Extract the [x, y] coordinate from the center of the cell holding the provided text.  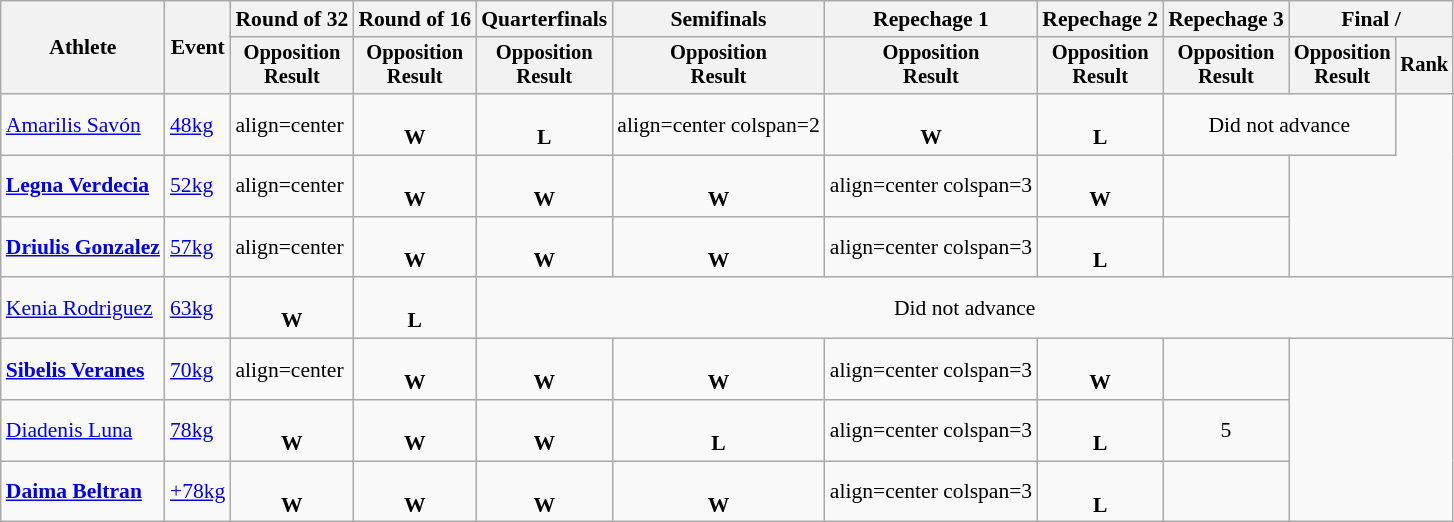
Diadenis Luna [83, 430]
Quarterfinals [544, 19]
63kg [198, 308]
57kg [198, 248]
78kg [198, 430]
Final / [1371, 19]
Semifinals [718, 19]
+78kg [198, 492]
Kenia Rodriguez [83, 308]
Driulis Gonzalez [83, 248]
align=center colspan=2 [718, 124]
Legna Verdecia [83, 186]
52kg [198, 186]
70kg [198, 370]
Repechage 3 [1226, 19]
Amarilis Savón [83, 124]
Repechage 1 [931, 19]
Round of 32 [292, 19]
48kg [198, 124]
Round of 16 [414, 19]
Rank [1424, 66]
Event [198, 48]
Daima Beltran [83, 492]
Sibelis Veranes [83, 370]
Athlete [83, 48]
Repechage 2 [1100, 19]
5 [1226, 430]
